Return the (X, Y) coordinate for the center point of the cell that contains the specified text.  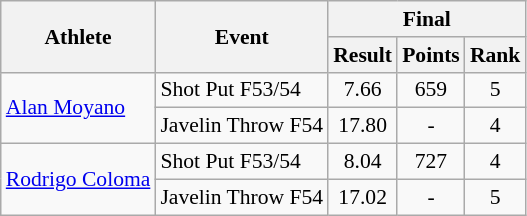
17.80 (362, 126)
659 (431, 90)
Athlete (78, 36)
Alan Moyano (78, 108)
727 (431, 162)
Result (362, 55)
Rank (496, 55)
8.04 (362, 162)
Points (431, 55)
Final (426, 19)
17.02 (362, 197)
Event (242, 36)
7.66 (362, 90)
Rodrigo Coloma (78, 180)
